Pinpoint the cell where the given text exists, returning its [X, Y] midpoint coordinate. 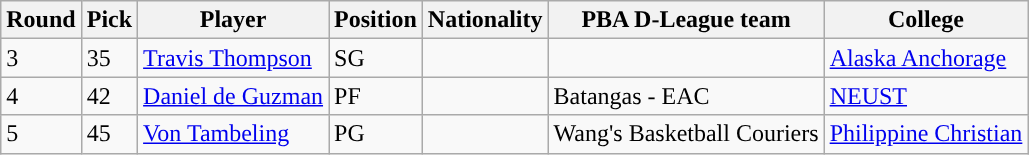
Von Tambeling [234, 134]
SG [376, 58]
College [926, 20]
NEUST [926, 96]
Batangas - EAC [686, 96]
45 [109, 134]
Player [234, 20]
Position [376, 20]
Wang's Basketball Couriers [686, 134]
35 [109, 58]
42 [109, 96]
4 [41, 96]
PBA D-League team [686, 20]
Nationality [485, 20]
Daniel de Guzman [234, 96]
5 [41, 134]
PG [376, 134]
Alaska Anchorage [926, 58]
PF [376, 96]
3 [41, 58]
Pick [109, 20]
Travis Thompson [234, 58]
Philippine Christian [926, 134]
Round [41, 20]
